Capture the cell that displays the provided text and extract its [x, y] central coordinate. 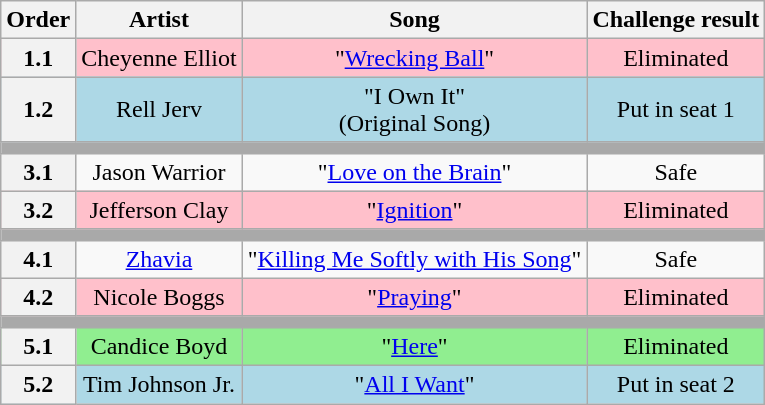
"Killing Me Softly with His Song" [414, 259]
Cheyenne Elliot [159, 58]
Tim Johnson Jr. [159, 384]
"Wrecking Ball" [414, 58]
"I Own It"(Original Song) [414, 110]
5.2 [38, 384]
5.1 [38, 346]
1.2 [38, 110]
Put in seat 2 [676, 384]
"Love on the Brain" [414, 172]
"All I Want" [414, 384]
"Here" [414, 346]
4.1 [38, 259]
Nicole Boggs [159, 297]
4.2 [38, 297]
Candice Boyd [159, 346]
Rell Jerv [159, 110]
"Ignition" [414, 210]
Song [414, 20]
"Praying" [414, 297]
1.1 [38, 58]
Jefferson Clay [159, 210]
3.1 [38, 172]
Zhavia [159, 259]
Challenge result [676, 20]
Artist [159, 20]
3.2 [38, 210]
Jason Warrior [159, 172]
Order [38, 20]
Put in seat 1 [676, 110]
